For the text-containing cell, return its midpoint in [X, Y] coordinate format. 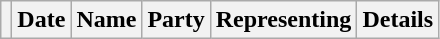
Representing [284, 20]
Date [42, 20]
Party [176, 20]
Details [398, 20]
Name [106, 20]
